Identify which cell holds the provided text, then report its (X, Y) central coordinate. 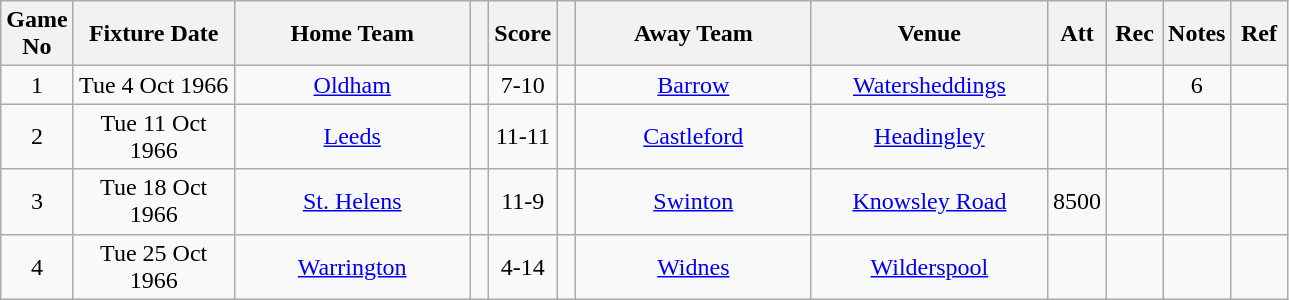
2 (37, 136)
Ref (1259, 34)
Castleford (693, 136)
Notes (1197, 34)
Wilderspool (929, 266)
6 (1197, 85)
Venue (929, 34)
Tue 4 Oct 1966 (154, 85)
Tue 25 Oct 1966 (154, 266)
4-14 (523, 266)
3 (37, 202)
Headingley (929, 136)
1 (37, 85)
Tue 11 Oct 1966 (154, 136)
Widnes (693, 266)
Score (523, 34)
Barrow (693, 85)
Oldham (352, 85)
Game No (37, 34)
Watersheddings (929, 85)
Fixture Date (154, 34)
St. Helens (352, 202)
Swinton (693, 202)
11-11 (523, 136)
Warrington (352, 266)
Leeds (352, 136)
Att (1076, 34)
Tue 18 Oct 1966 (154, 202)
7-10 (523, 85)
8500 (1076, 202)
4 (37, 266)
Rec (1135, 34)
Away Team (693, 34)
Home Team (352, 34)
Knowsley Road (929, 202)
11-9 (523, 202)
